Detect which cell encompasses the target text, then output its [x, y] center coordinate. 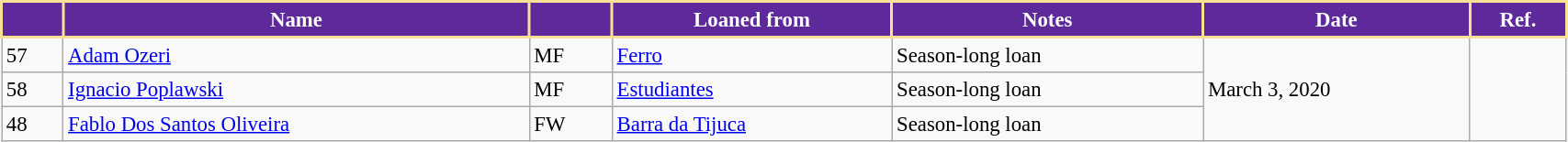
Ferro [751, 55]
58 [33, 90]
Adam Ozeri [296, 55]
57 [33, 55]
Estudiantes [751, 90]
March 3, 2020 [1337, 90]
Date [1337, 20]
FW [570, 125]
Fablo Dos Santos Oliveira [296, 125]
Ref. [1517, 20]
Name [296, 20]
Barra da Tijuca [751, 125]
48 [33, 125]
Ignacio Poplawski [296, 90]
Notes [1047, 20]
Loaned from [751, 20]
